Scan for the cell matching the given text and deliver its [x, y] coordinate at center. 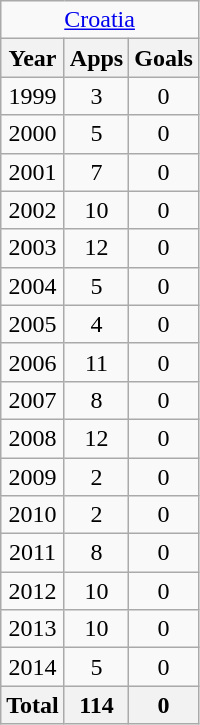
2007 [33, 400]
2012 [33, 591]
2004 [33, 286]
7 [96, 172]
2014 [33, 667]
Croatia [100, 20]
2002 [33, 210]
114 [96, 705]
4 [96, 324]
2005 [33, 324]
2000 [33, 134]
2008 [33, 438]
3 [96, 96]
2003 [33, 248]
2009 [33, 477]
2001 [33, 172]
2006 [33, 362]
Year [33, 58]
2010 [33, 515]
Total [33, 705]
Apps [96, 58]
Goals [164, 58]
2011 [33, 553]
11 [96, 362]
1999 [33, 96]
2013 [33, 629]
